Return (X, Y) of the center of cell containing provided text 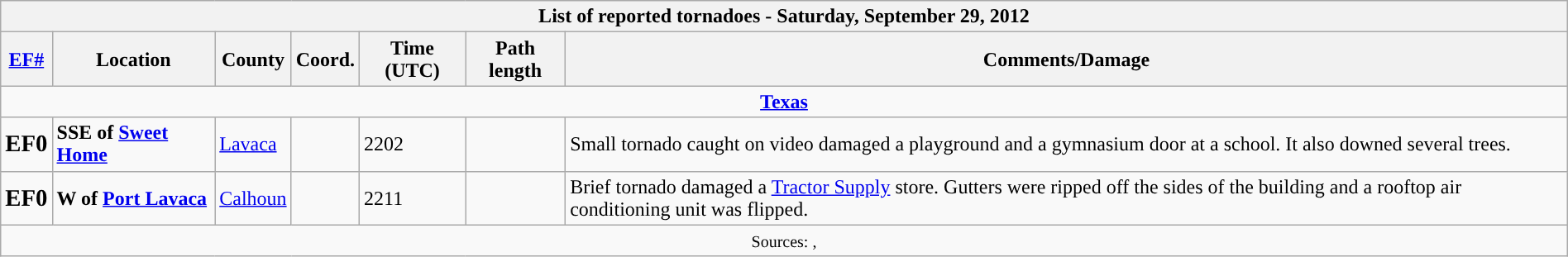
EF# (26, 59)
List of reported tornadoes - Saturday, September 29, 2012 (784, 17)
Brief tornado damaged a Tractor Supply store. Gutters were ripped off the sides of the building and a rooftop air conditioning unit was flipped. (1067, 198)
Location (134, 59)
Time (UTC) (413, 59)
Calhoun (253, 198)
Texas (784, 102)
W of Port Lavaca (134, 198)
Sources: , (784, 240)
Coord. (325, 59)
2211 (413, 198)
Comments/Damage (1067, 59)
County (253, 59)
2202 (413, 144)
Small tornado caught on video damaged a playground and a gymnasium door at a school. It also downed several trees. (1067, 144)
Lavaca (253, 144)
SSE of Sweet Home (134, 144)
Path length (514, 59)
